Provide the (x, y) coordinate of the cell's center where the given text is located.  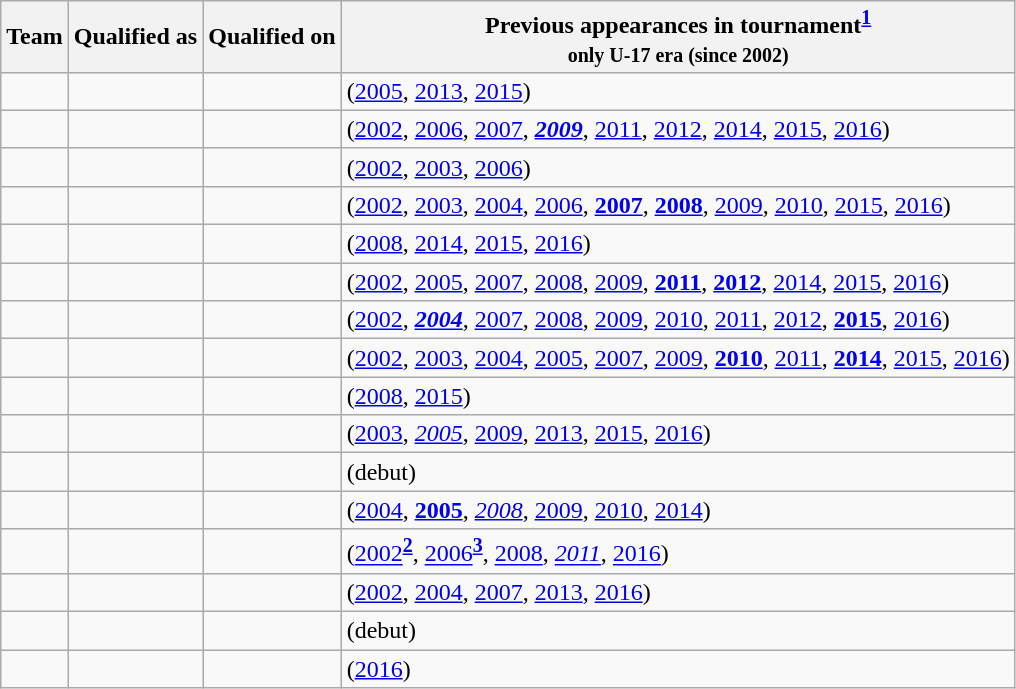
(2002, 2004, 2007, 2013, 2016) (678, 593)
(2004, 2005, 2008, 2009, 2010, 2014) (678, 510)
(2002, 2005, 2007, 2008, 2009, 2011, 2012, 2014, 2015, 2016) (678, 282)
(2002, 2006, 2007, 2009, 2011, 2012, 2014, 2015, 2016) (678, 129)
(2002, 2003, 2004, 2005, 2007, 2009, 2010, 2011, 2014, 2015, 2016) (678, 358)
(2005, 2013, 2015) (678, 91)
Previous appearances in tournament1only U-17 era (since 2002) (678, 37)
(2002, 2003, 2006) (678, 167)
(2008, 2014, 2015, 2016) (678, 244)
Qualified on (272, 37)
(2002, 2003, 2004, 2006, 2007, 2008, 2009, 2010, 2015, 2016) (678, 205)
(2003, 2005, 2009, 2013, 2015, 2016) (678, 434)
(2016) (678, 669)
Qualified as (135, 37)
(2002, 2004, 2007, 2008, 2009, 2010, 2011, 2012, 2015, 2016) (678, 320)
Team (35, 37)
(20022, 20063, 2008, 2011, 2016) (678, 552)
(2008, 2015) (678, 396)
